For the text-containing cell, return its midpoint in [x, y] coordinate format. 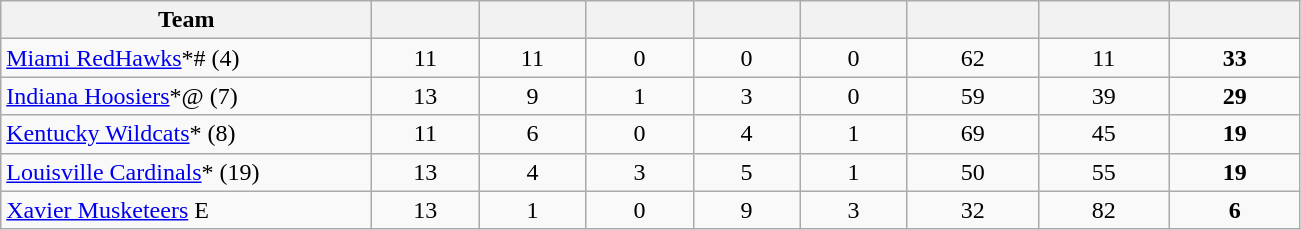
39 [1104, 96]
Miami RedHawks*# (4) [186, 58]
82 [1104, 210]
69 [972, 134]
Xavier Musketeers E [186, 210]
59 [972, 96]
Indiana Hoosiers*@ (7) [186, 96]
32 [972, 210]
Louisville Cardinals* (19) [186, 172]
5 [746, 172]
Team [186, 20]
Kentucky Wildcats* (8) [186, 134]
55 [1104, 172]
33 [1234, 58]
50 [972, 172]
45 [1104, 134]
62 [972, 58]
29 [1234, 96]
